Return [X, Y] of the center of cell containing provided text 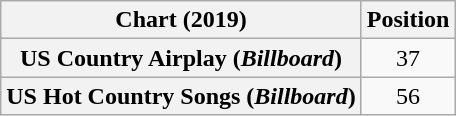
Chart (2019) [181, 20]
56 [408, 96]
US Country Airplay (Billboard) [181, 58]
37 [408, 58]
US Hot Country Songs (Billboard) [181, 96]
Position [408, 20]
